Determine the (X, Y) coordinate at the center of the cell enclosing the given text.  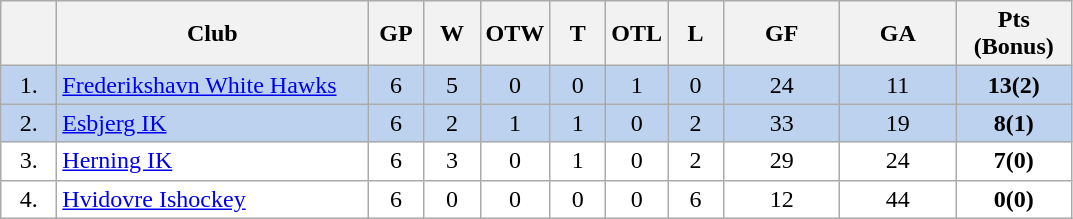
3 (452, 161)
GF (782, 34)
8(1) (1014, 123)
3. (29, 161)
OTL (637, 34)
GA (898, 34)
Hvidovre Ishockey (212, 199)
4. (29, 199)
Herning IK (212, 161)
19 (898, 123)
W (452, 34)
7(0) (1014, 161)
12 (782, 199)
29 (782, 161)
Club (212, 34)
T (578, 34)
Frederikshavn White Hawks (212, 85)
1. (29, 85)
0(0) (1014, 199)
11 (898, 85)
OTW (515, 34)
33 (782, 123)
13(2) (1014, 85)
Pts (Bonus) (1014, 34)
L (696, 34)
2. (29, 123)
GP (396, 34)
44 (898, 199)
5 (452, 85)
Esbjerg IK (212, 123)
